Return the [X, Y] coordinate for the center point of the cell that contains the specified text.  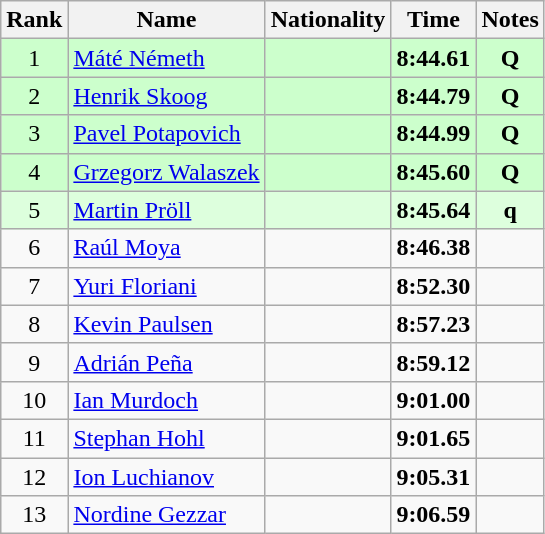
9 [34, 362]
Ian Murdoch [166, 400]
6 [34, 248]
Notes [510, 20]
8:44.99 [434, 134]
Stephan Hohl [166, 438]
Raúl Moya [166, 248]
Máté Németh [166, 58]
7 [34, 286]
13 [34, 515]
Nordine Gezzar [166, 515]
5 [34, 210]
9:05.31 [434, 477]
Name [166, 20]
8:45.64 [434, 210]
9:06.59 [434, 515]
8:44.79 [434, 96]
8:44.61 [434, 58]
8:52.30 [434, 286]
Grzegorz Walaszek [166, 172]
Henrik Skoog [166, 96]
8:46.38 [434, 248]
8:59.12 [434, 362]
12 [34, 477]
Kevin Paulsen [166, 324]
q [510, 210]
1 [34, 58]
Time [434, 20]
9:01.00 [434, 400]
4 [34, 172]
Yuri Floriani [166, 286]
11 [34, 438]
9:01.65 [434, 438]
8:57.23 [434, 324]
2 [34, 96]
8 [34, 324]
Ion Luchianov [166, 477]
8:45.60 [434, 172]
Rank [34, 20]
10 [34, 400]
Martin Pröll [166, 210]
Adrián Peña [166, 362]
Nationality [328, 20]
3 [34, 134]
Pavel Potapovich [166, 134]
